From the cell containing the given text, extract its center point as [X, Y] coordinate. 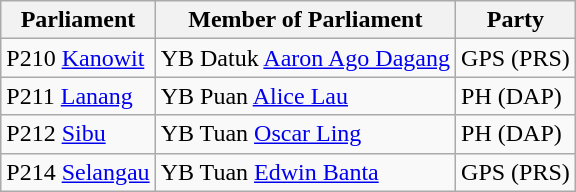
P210 Kanowit [78, 58]
P212 Sibu [78, 134]
Member of Parliament [305, 20]
YB Tuan Edwin Banta [305, 172]
P211 Lanang [78, 96]
Parliament [78, 20]
Party [516, 20]
YB Tuan Oscar Ling [305, 134]
YB Puan Alice Lau [305, 96]
YB Datuk Aaron Ago Dagang [305, 58]
P214 Selangau [78, 172]
